Locate the cell with the specified text and output its (X, Y) center coordinate. 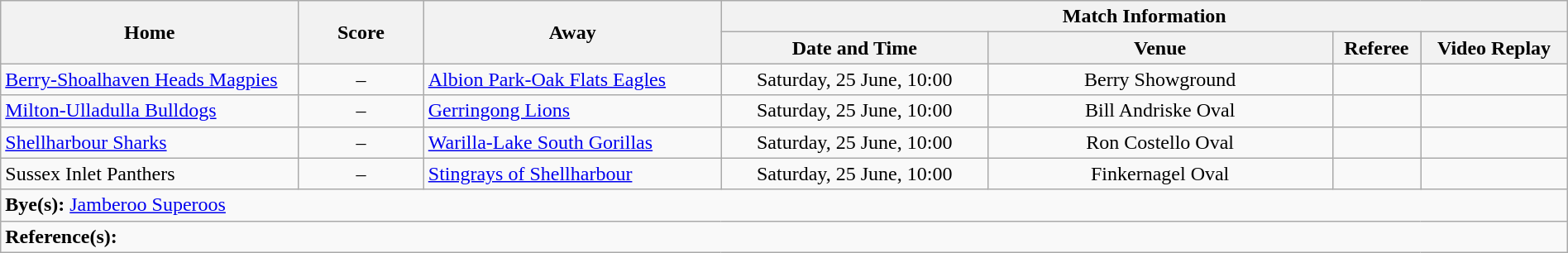
Gerringong Lions (572, 111)
Sussex Inlet Panthers (150, 174)
Video Replay (1494, 48)
Warilla-Lake South Gorillas (572, 142)
Away (572, 32)
Albion Park-Oak Flats Eagles (572, 79)
Finkernagel Oval (1159, 174)
Bye(s): Jamberoo Superoos (784, 205)
Score (361, 32)
Bill Andriske Oval (1159, 111)
Milton-Ulladulla Bulldogs (150, 111)
Stingrays of Shellharbour (572, 174)
Match Information (1145, 17)
Home (150, 32)
Berry Showground (1159, 79)
Shellharbour Sharks (150, 142)
Berry-Shoalhaven Heads Magpies (150, 79)
Referee (1376, 48)
Date and Time (854, 48)
Venue (1159, 48)
Ron Costello Oval (1159, 142)
Reference(s): (784, 236)
